Return [x, y] of the center of cell containing provided text 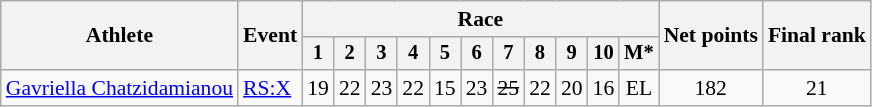
Athlete [120, 36]
Final rank [817, 36]
20 [572, 88]
Net points [711, 36]
5 [445, 54]
19 [318, 88]
2 [350, 54]
25 [508, 88]
6 [477, 54]
10 [604, 54]
16 [604, 88]
182 [711, 88]
4 [413, 54]
15 [445, 88]
7 [508, 54]
M* [638, 54]
3 [382, 54]
Race [480, 19]
8 [540, 54]
9 [572, 54]
Gavriella Chatzidamianou [120, 88]
21 [817, 88]
Event [270, 36]
EL [638, 88]
1 [318, 54]
RS:X [270, 88]
